Determine the (x, y) coordinate at the center of the cell enclosing the given text.  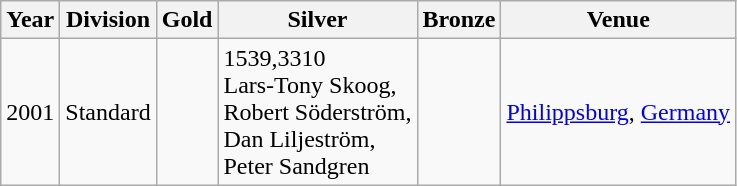
Standard (108, 112)
Silver (318, 20)
Division (108, 20)
Bronze (459, 20)
2001 (30, 112)
Venue (618, 20)
Year (30, 20)
Gold (187, 20)
Philippsburg, Germany (618, 112)
1539,3310 Lars-Tony Skoog, Robert Söderström, Dan Liljeström, Peter Sandgren (318, 112)
